From the cell containing the given text, extract its center point as [x, y] coordinate. 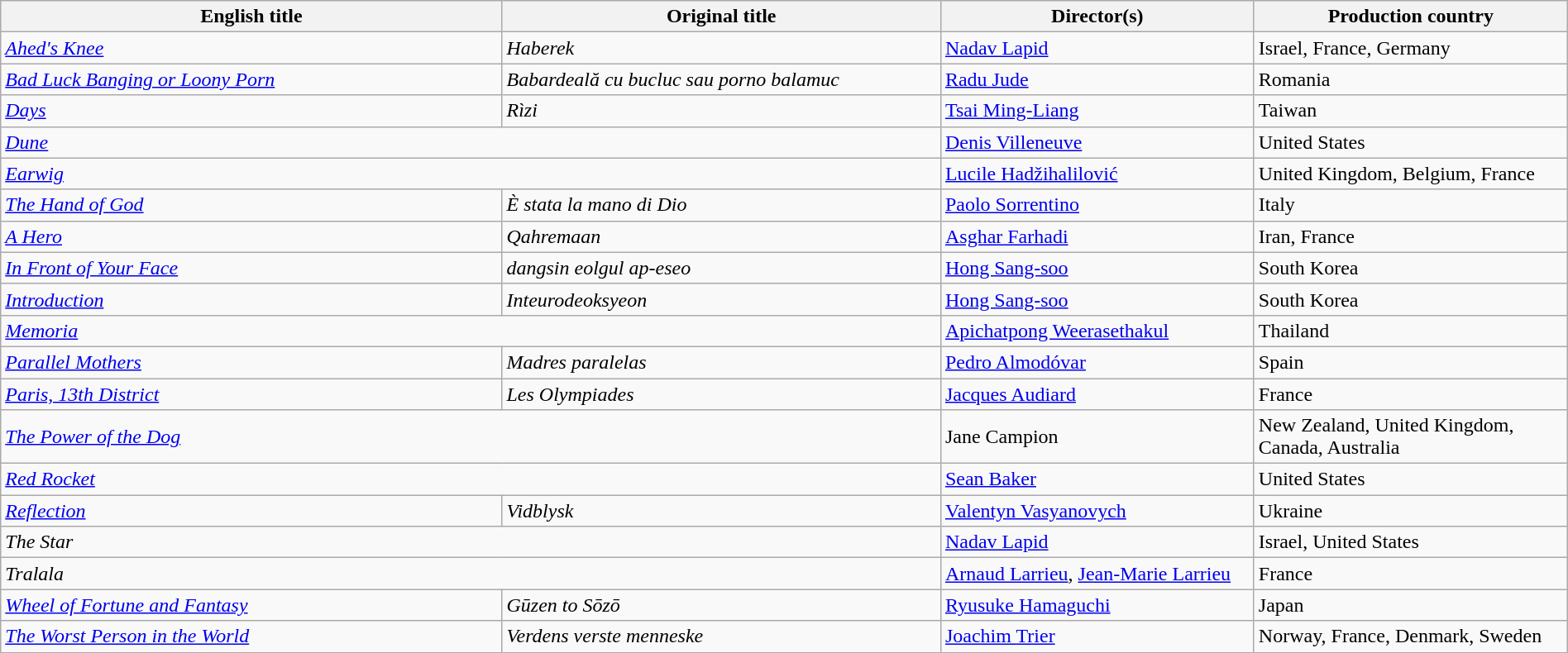
Italy [1411, 205]
Pedro Almodóvar [1097, 362]
Apichatpong Weerasethakul [1097, 331]
Inteurodeoksyeon [721, 299]
Haberek [721, 48]
In Front of Your Face [251, 268]
Tralala [471, 574]
Spain [1411, 362]
Sean Baker [1097, 479]
Earwig [471, 174]
Director(s) [1097, 17]
Babardeală cu bucluc sau porno balamuc [721, 79]
Bad Luck Banging or Loony Porn [251, 79]
United Kingdom, Belgium, France [1411, 174]
Romania [1411, 79]
The Power of the Dog [471, 436]
Japan [1411, 605]
English title [251, 17]
Ahed's Knee [251, 48]
Rìzi [721, 111]
Production country [1411, 17]
The Star [471, 542]
Verdens verste menneske [721, 636]
Madres paralelas [721, 362]
The Hand of God [251, 205]
Jane Campion [1097, 436]
Gūzen to Sōzō [721, 605]
Radu Jude [1097, 79]
Les Olympiades [721, 394]
Tsai Ming-Liang [1097, 111]
The Worst Person in the World [251, 636]
A Hero [251, 236]
Dune [471, 142]
Vidblysk [721, 511]
Paris, 13th District [251, 394]
Valentyn Vasyanovych [1097, 511]
Red Rocket [471, 479]
Ryusuke Hamaguchi [1097, 605]
Arnaud Larrieu, Jean-Marie Larrieu [1097, 574]
Parallel Mothers [251, 362]
Introduction [251, 299]
Israel, United States [1411, 542]
Ukraine [1411, 511]
Denis Villeneuve [1097, 142]
New Zealand, United Kingdom, Canada, Australia [1411, 436]
Jacques Audiard [1097, 394]
Iran, France [1411, 236]
Taiwan [1411, 111]
Original title [721, 17]
Joachim Trier [1097, 636]
Asghar Farhadi [1097, 236]
È stata la mano di Dio [721, 205]
Memoria [471, 331]
Israel, France, Germany [1411, 48]
Qahremaan [721, 236]
Lucile Hadžihalilović [1097, 174]
Days [251, 111]
Wheel of Fortune and Fantasy [251, 605]
Paolo Sorrentino [1097, 205]
Thailand [1411, 331]
Reflection [251, 511]
dangsin eolgul ap-eseo [721, 268]
Norway, France, Denmark, Sweden [1411, 636]
